Scan for the cell matching the given text and deliver its [x, y] coordinate at center. 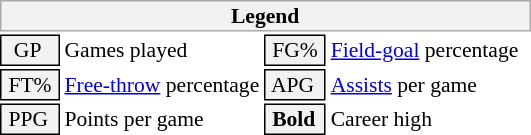
FG% [295, 50]
Assists per game [430, 85]
Legend [265, 16]
Free-throw percentage [162, 85]
Games played [162, 50]
FT% [30, 85]
GP [30, 50]
Field-goal percentage [430, 50]
APG [295, 85]
